Return the (X, Y) coordinate for the center point of the cell that contains the specified text.  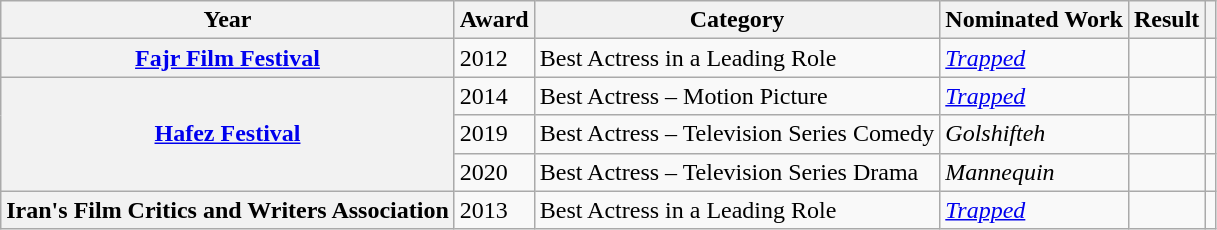
Hafez Festival (228, 134)
2014 (494, 96)
Year (228, 20)
2013 (494, 210)
Best Actress – Television Series Comedy (737, 134)
Award (494, 20)
Golshifteh (1034, 134)
Best Actress – Motion Picture (737, 96)
Result (1166, 20)
2019 (494, 134)
Iran's Film Critics and Writers Association (228, 210)
Best Actress – Television Series Drama (737, 172)
Nominated Work (1034, 20)
Mannequin (1034, 172)
Category (737, 20)
2012 (494, 58)
Fajr Film Festival (228, 58)
2020 (494, 172)
